Capture the cell that displays the provided text and extract its [X, Y] central coordinate. 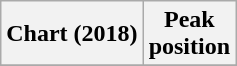
Chart (2018) [72, 34]
Peakposition [189, 34]
